From the cell containing the given text, extract its center point as (X, Y) coordinate. 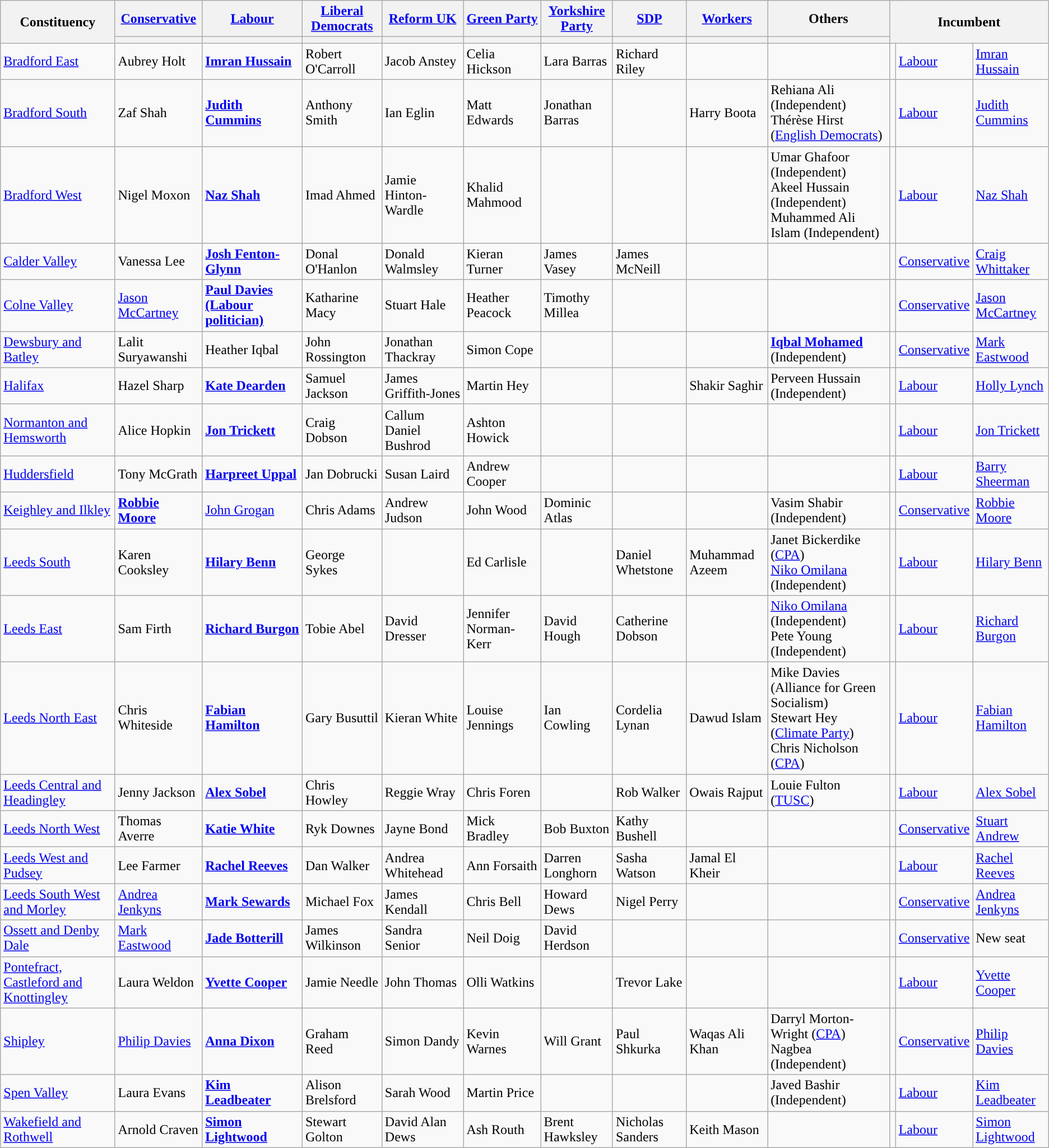
Harry Boota (727, 113)
Jonathan Thackray (423, 350)
George Sykes (342, 563)
Kieran White (423, 718)
Katie White (252, 829)
Anthony Smith (342, 113)
Thomas Averre (159, 829)
Timothy Millea (577, 305)
Anna Dixon (252, 1041)
Laura Weldon (159, 982)
John Thomas (423, 982)
Paul Shkurka (649, 1041)
Ian Eglin (423, 113)
Jenny Jackson (159, 792)
Leeds East (58, 629)
Mick Bradley (502, 829)
David Hough (577, 629)
Waqas Ali Khan (727, 1041)
Howard Dews (577, 902)
Bradford East (58, 62)
Craig Whittaker (1011, 261)
Green Party (502, 19)
Andrew Judson (423, 510)
Daniel Whetstone (649, 563)
Halifax (58, 385)
Dominic Atlas (577, 510)
Darren Longhorn (577, 865)
SDP (649, 19)
Ossett and Denby Dale (58, 938)
Aubrey Holt (159, 62)
Lara Barras (577, 62)
Owais Rajput (727, 792)
Reggie Wray (423, 792)
Donal O'Hanlon (342, 261)
David Herdson (577, 938)
James McNeill (649, 261)
Iqbal Mohamed (Independent) (828, 350)
Colne Valley (58, 305)
Leeds North East (58, 718)
Imad Ahmed (342, 195)
Nigel Moxon (159, 195)
Nigel Perry (649, 902)
Heather Iqbal (252, 350)
Calder Valley (58, 261)
Keith Mason (727, 1130)
Arnold Craven (159, 1130)
Will Grant (577, 1041)
Matt Edwards (502, 113)
Leeds South (58, 563)
James Kendall (423, 902)
Karen Cooksley (159, 563)
Martin Price (502, 1093)
Ashton Howick (502, 430)
Rob Walker (649, 792)
Catherine Dobson (649, 629)
Wakefield and Rothwell (58, 1130)
Shakir Saghir (727, 385)
Ian Cowling (577, 718)
Ash Routh (502, 1130)
Chris Whiteside (159, 718)
Kieran Turner (502, 261)
Muhammad Azeem (727, 563)
Vasim Shabir (Independent) (828, 510)
Trevor Lake (649, 982)
Neil Doig (502, 938)
Bradford West (58, 195)
Chris Howley (342, 792)
Dewsbury and Batley (58, 350)
Harpreet Uppal (252, 474)
Jayne Bond (423, 829)
Yorkshire Party (577, 19)
Callum Daniel Bushrod (423, 430)
Nicholas Sanders (649, 1130)
Reform UK (423, 19)
Michael Fox (342, 902)
Ryk Downes (342, 829)
Khalid Mahmood (502, 195)
Jamal El Kheir (727, 865)
Lalit Suryawanshi (159, 350)
Jan Dobrucki (342, 474)
Stuart Hale (423, 305)
Louise Jennings (502, 718)
Jamie Hinton-Wardle (423, 195)
Leeds South West and Morley (58, 902)
Sandra Senior (423, 938)
Dawud Islam (727, 718)
Olli Watkins (502, 982)
Vanessa Lee (159, 261)
Richard Riley (649, 62)
Stewart Golton (342, 1130)
Workers (727, 19)
Sam Firth (159, 629)
David Alan Dews (423, 1130)
Others (828, 19)
Simon Cope (502, 350)
Bradford South (58, 113)
Dan Walker (342, 865)
Rehiana Ali (Independent)Thérèse Hirst (English Democrats) (828, 113)
Cordelia Lynan (649, 718)
Kevin Warnes (502, 1041)
Samuel Jackson (342, 385)
David Dresser (423, 629)
Louie Fulton (TUSC) (828, 792)
Holly Lynch (1011, 385)
Shipley (58, 1041)
Spen Valley (58, 1093)
Chris Bell (502, 902)
Sasha Watson (649, 865)
Heather Peacock (502, 305)
Zaf Shah (159, 113)
Tony McGrath (159, 474)
Brent Hawksley (577, 1130)
Niko Omilana (Independent)Pete Young (Independent) (828, 629)
Hazel Sharp (159, 385)
Jade Botterill (252, 938)
Jonathan Barras (577, 113)
Robert O'Carroll (342, 62)
New seat (1011, 938)
Javed Bashir (Independent) (828, 1093)
John Grogan (252, 510)
Janet Bickerdike (CPA)Niko Omilana (Independent) (828, 563)
Katharine Macy (342, 305)
Leeds Central and Headingley (58, 792)
Stuart Andrew (1011, 829)
Bob Buxton (577, 829)
John Wood (502, 510)
Kathy Bushell (649, 829)
Kate Dearden (252, 385)
Huddersfield (58, 474)
Andrew Cooper (502, 474)
Chris Foren (502, 792)
Ed Carlisle (502, 563)
James Griffith-Jones (423, 385)
Alison Brelsford (342, 1093)
Mike Davies (Alliance for Green Socialism)Stewart Hey (Climate Party)Chris Nicholson (CPA) (828, 718)
Jamie Needle (342, 982)
Mark Sewards (252, 902)
Darryl Morton-Wright (CPA)Nagbea (Independent) (828, 1041)
Umar Ghafoor (Independent)Akeel Hussain (Independent)Muhammed Ali Islam (Independent) (828, 195)
Lee Farmer (159, 865)
Andrea Whitehead (423, 865)
Alice Hopkin (159, 430)
Liberal Democrats (342, 19)
Celia Hickson (502, 62)
Keighley and Ilkley (58, 510)
Laura Evans (159, 1093)
Paul Davies (Labour politician) (252, 305)
Incumbent (969, 22)
Ann Forsaith (502, 865)
Leeds North West (58, 829)
Jacob Anstey (423, 62)
Susan Laird (423, 474)
Leeds West and Pudsey (58, 865)
Jennifer Norman-Kerr (502, 629)
Martin Hey (502, 385)
Normanton and Hemsworth (58, 430)
Donald Walmsley (423, 261)
Chris Adams (342, 510)
Pontefract, Castleford and Knottingley (58, 982)
Constituency (58, 22)
Craig Dobson (342, 430)
Sarah Wood (423, 1093)
James Wilkinson (342, 938)
Perveen Hussain (Independent) (828, 385)
Graham Reed (342, 1041)
Simon Dandy (423, 1041)
James Vasey (577, 261)
Tobie Abel (342, 629)
Josh Fenton-Glynn (252, 261)
John Rossington (342, 350)
Gary Busuttil (342, 718)
Barry Sheerman (1011, 474)
